Extract the (x, y) coordinate from the center of the cell holding the provided text.  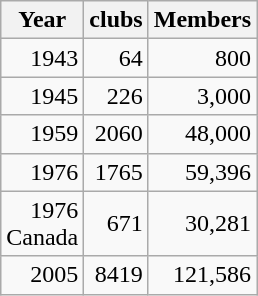
Members (202, 20)
671 (116, 224)
1976 (42, 172)
clubs (116, 20)
48,000 (202, 134)
Year (42, 20)
1765 (116, 172)
226 (116, 96)
64 (116, 58)
1945 (42, 96)
1976Canada (42, 224)
800 (202, 58)
121,586 (202, 275)
3,000 (202, 96)
8419 (116, 275)
2005 (42, 275)
2060 (116, 134)
59,396 (202, 172)
30,281 (202, 224)
1959 (42, 134)
1943 (42, 58)
